Locate the cell with the specified text and output its [X, Y] center coordinate. 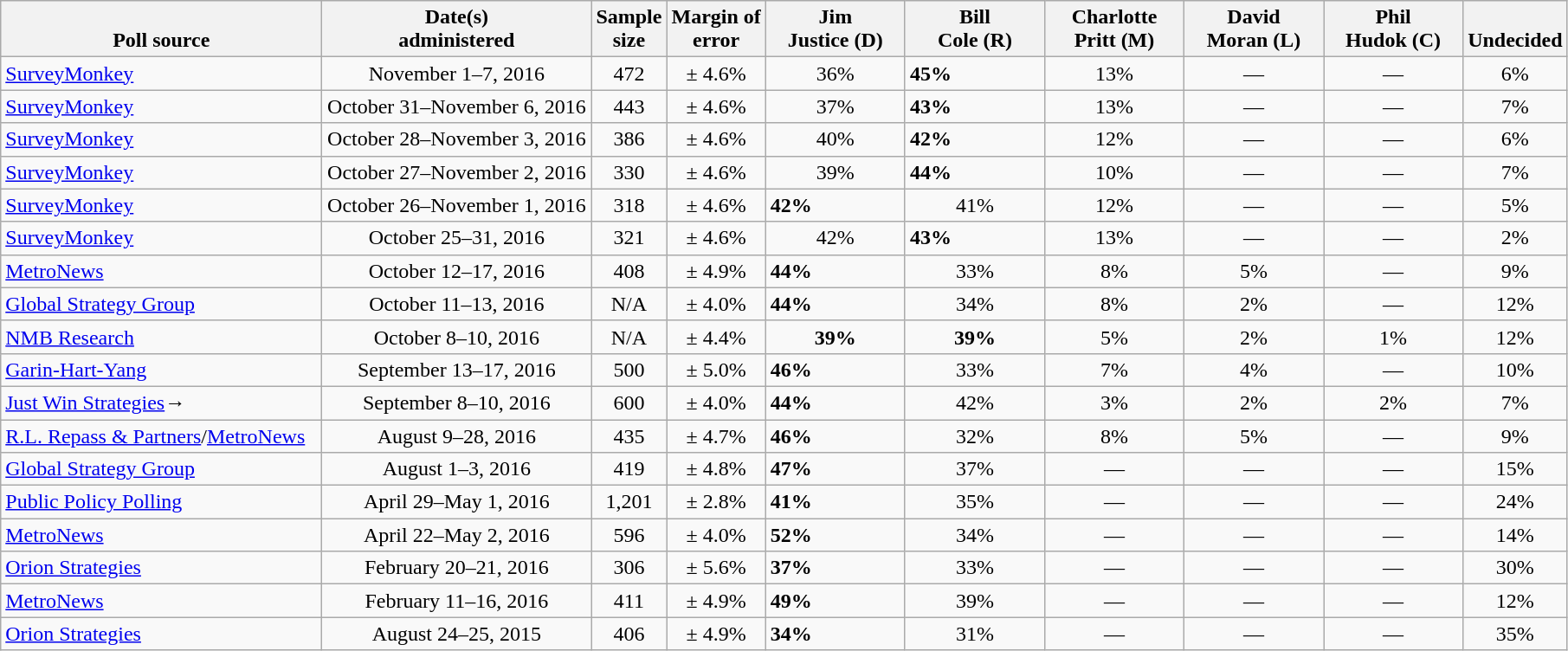
419 [629, 469]
± 4.7% [716, 435]
Margin oferror [716, 29]
Public Policy Polling [161, 502]
411 [629, 601]
443 [629, 106]
3% [1113, 403]
45% [975, 74]
± 5.0% [716, 370]
4% [1254, 370]
435 [629, 435]
October 8–10, 2016 [457, 337]
BillCole (R) [975, 29]
408 [629, 271]
CharlottePritt (M) [1113, 29]
October 26–November 1, 2016 [457, 205]
Poll source [161, 29]
October 27–November 2, 2016 [457, 172]
24% [1515, 502]
± 2.8% [716, 502]
April 29–May 1, 2016 [457, 502]
R.L. Repass & Partners/MetroNews [161, 435]
500 [629, 370]
306 [629, 568]
August 24–25, 2015 [457, 634]
Just Win Strategies→ [161, 403]
406 [629, 634]
321 [629, 238]
October 25–31, 2016 [457, 238]
1,201 [629, 502]
JimJustice (D) [835, 29]
NMB Research [161, 337]
Samplesize [629, 29]
± 4.8% [716, 469]
Garin-Hart-Yang [161, 370]
April 22–May 2, 2016 [457, 535]
318 [629, 205]
1% [1394, 337]
600 [629, 403]
330 [629, 172]
40% [835, 139]
30% [1515, 568]
October 31–November 6, 2016 [457, 106]
Undecided [1515, 29]
DavidMoran (L) [1254, 29]
October 28–November 3, 2016 [457, 139]
15% [1515, 469]
36% [835, 74]
386 [629, 139]
14% [1515, 535]
Date(s)administered [457, 29]
472 [629, 74]
PhilHudok (C) [1394, 29]
32% [975, 435]
± 5.6% [716, 568]
October 11–13, 2016 [457, 304]
August 9–28, 2016 [457, 435]
52% [835, 535]
February 11–16, 2016 [457, 601]
October 12–17, 2016 [457, 271]
August 1–3, 2016 [457, 469]
596 [629, 535]
31% [975, 634]
± 4.4% [716, 337]
November 1–7, 2016 [457, 74]
49% [835, 601]
47% [835, 469]
September 8–10, 2016 [457, 403]
September 13–17, 2016 [457, 370]
February 20–21, 2016 [457, 568]
